From the cell containing the given text, extract its center point as (x, y) coordinate. 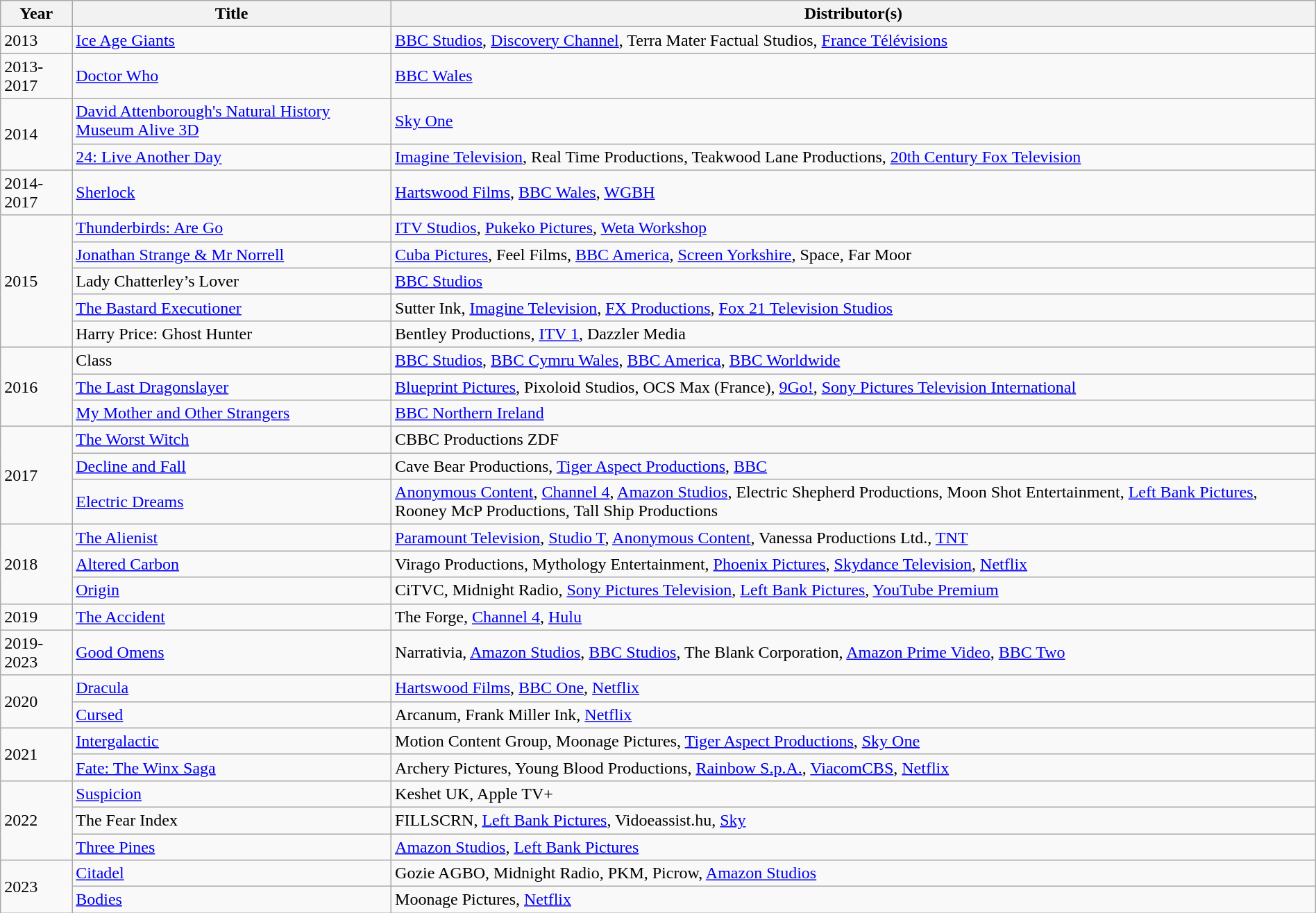
The Bastard Executioner (232, 307)
2014 (36, 135)
David Attenborough's Natural History Museum Alive 3D (232, 121)
2013-2017 (36, 76)
Motion Content Group, Moonage Pictures, Tiger Aspect Productions, Sky One (854, 741)
Three Pines (232, 847)
Narrativia, Amazon Studios, BBC Studios, The Blank Corporation, Amazon Prime Video, BBC Two (854, 652)
The Worst Witch (232, 440)
Fate: The Winx Saga (232, 767)
The Forge, Channel 4, Hulu (854, 617)
Blueprint Pictures, Pixoloid Studios, OCS Max (France), 9Go!, Sony Pictures Television International (854, 386)
ITV Studios, Pukeko Pictures, Weta Workshop (854, 228)
Suspicion (232, 794)
Electric Dreams (232, 502)
The Alienist (232, 538)
BBC Wales (854, 76)
Bentley Productions, ITV 1, Dazzler Media (854, 334)
Paramount Television, Studio T, Anonymous Content, Vanessa Productions Ltd., TNT (854, 538)
Sky One (854, 121)
Hartswood Films, BBC Wales, WGBH (854, 193)
Gozie AGBO, Midnight Radio, PKM, Picrow, Amazon Studios (854, 873)
The Accident (232, 617)
Bodies (232, 900)
2022 (36, 820)
Cuba Pictures, Feel Films, BBC America, Screen Yorkshire, Space, Far Moor (854, 255)
Arcanum, Frank Miller Ink, Netflix (854, 715)
My Mother and Other Strangers (232, 413)
BBC Northern Ireland (854, 413)
Intergalactic (232, 741)
2013 (36, 40)
Origin (232, 590)
2019-2023 (36, 652)
Altered Carbon (232, 564)
BBC Studios, Discovery Channel, Terra Mater Factual Studios, France Télévisions (854, 40)
BBC Studios, BBC Cymru Wales, BBC America, BBC Worldwide (854, 360)
2015 (36, 281)
Class (232, 360)
2016 (36, 386)
Good Omens (232, 652)
The Last Dragonslayer (232, 386)
2017 (36, 476)
Moonage Pictures, Netflix (854, 900)
Ice Age Giants (232, 40)
Harry Price: Ghost Hunter (232, 334)
The Fear Index (232, 820)
FILLSCRN, Left Bank Pictures, Vidoeassist.hu, Sky (854, 820)
2021 (36, 754)
2018 (36, 564)
Sutter Ink, Imagine Television, FX Productions, Fox 21 Television Studios (854, 307)
24: Live Another Day (232, 157)
Hartswood Films, BBC One, Netflix (854, 688)
Amazon Studios, Left Bank Pictures (854, 847)
Archery Pictures, Young Blood Productions, Rainbow S.p.A., ViacomCBS, Netflix (854, 767)
2020 (36, 701)
Title (232, 14)
Year (36, 14)
Cursed (232, 715)
Jonathan Strange & Mr Norrell (232, 255)
Cave Bear Productions, Tiger Aspect Productions, BBC (854, 466)
2023 (36, 887)
BBC Studios (854, 281)
Sherlock (232, 193)
2019 (36, 617)
Dracula (232, 688)
Doctor Who (232, 76)
Thunderbirds: Are Go (232, 228)
CBBC Productions ZDF (854, 440)
Distributor(s) (854, 14)
Citadel (232, 873)
Lady Chatterley’s Lover (232, 281)
Decline and Fall (232, 466)
Keshet UK, Apple TV+ (854, 794)
2014-2017 (36, 193)
CiTVC, Midnight Radio, Sony Pictures Television, Left Bank Pictures, YouTube Premium (854, 590)
Imagine Television, Real Time Productions, Teakwood Lane Productions, 20th Century Fox Television (854, 157)
Virago Productions, Mythology Entertainment, Phoenix Pictures, Skydance Television, Netflix (854, 564)
